Locate the cell with the specified text and output its (X, Y) center coordinate. 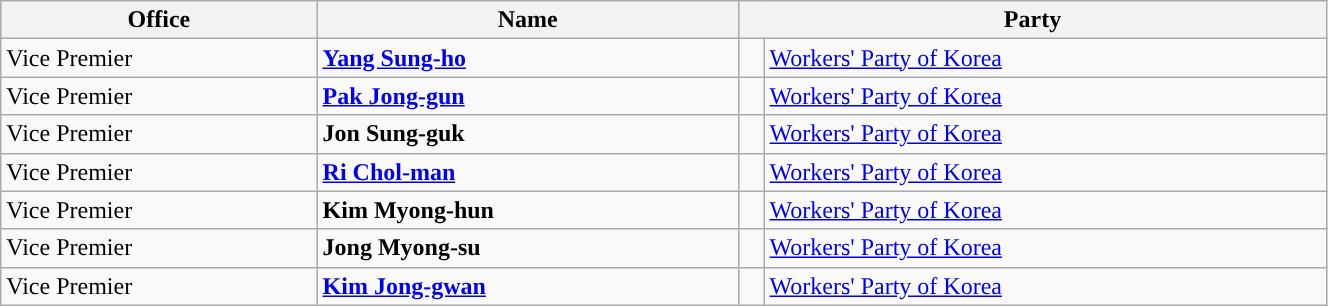
Pak Jong-gun (528, 96)
Kim Jong-gwan (528, 286)
Kim Myong-hun (528, 210)
Ri Chol-man (528, 172)
Yang Sung-ho (528, 58)
Name (528, 20)
Jong Myong-su (528, 248)
Party (1033, 20)
Jon Sung-guk (528, 134)
Office (159, 20)
